Return (x, y) of the center of cell containing provided text 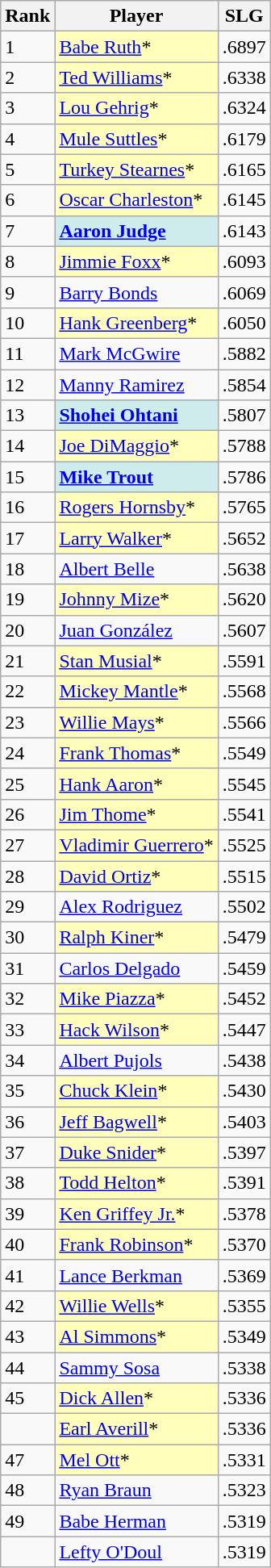
Frank Robinson* (136, 1244)
37 (27, 1152)
SLG (244, 16)
.5331 (244, 1460)
21 (27, 661)
1 (27, 47)
Vladimir Guerrero* (136, 845)
15 (27, 477)
42 (27, 1306)
.6093 (244, 261)
7 (27, 231)
Lance Berkman (136, 1275)
.5541 (244, 814)
Juan González (136, 630)
.5438 (244, 1060)
18 (27, 569)
.6897 (244, 47)
41 (27, 1275)
Carlos Delgado (136, 968)
.5452 (244, 999)
.5788 (244, 446)
.5620 (244, 600)
29 (27, 907)
35 (27, 1091)
.6324 (244, 108)
.5545 (244, 784)
.5515 (244, 876)
32 (27, 999)
Frank Thomas* (136, 753)
.6050 (244, 323)
34 (27, 1060)
Hank Aaron* (136, 784)
40 (27, 1244)
Turkey Stearnes* (136, 169)
.6165 (244, 169)
.5338 (244, 1368)
.6069 (244, 292)
.5403 (244, 1122)
10 (27, 323)
16 (27, 508)
Jeff Bagwell* (136, 1122)
Jim Thome* (136, 814)
23 (27, 722)
Lou Gehrig* (136, 108)
9 (27, 292)
Oscar Charleston* (136, 200)
.5525 (244, 845)
.5652 (244, 538)
Willie Wells* (136, 1306)
Joe DiMaggio* (136, 446)
Willie Mays* (136, 722)
Duke Snider* (136, 1152)
38 (27, 1183)
.5638 (244, 569)
Mike Piazza* (136, 999)
47 (27, 1460)
Mel Ott* (136, 1460)
Babe Ruth* (136, 47)
Hank Greenberg* (136, 323)
Rogers Hornsby* (136, 508)
4 (27, 139)
Mule Suttles* (136, 139)
Ted Williams* (136, 77)
Albert Pujols (136, 1060)
Mark McGwire (136, 353)
17 (27, 538)
39 (27, 1214)
Barry Bonds (136, 292)
3 (27, 108)
45 (27, 1399)
20 (27, 630)
Johnny Mize* (136, 600)
12 (27, 385)
5 (27, 169)
49 (27, 1521)
Babe Herman (136, 1521)
Todd Helton* (136, 1183)
6 (27, 200)
.5479 (244, 938)
.5607 (244, 630)
Larry Walker* (136, 538)
.5502 (244, 907)
.5854 (244, 385)
2 (27, 77)
.5447 (244, 1030)
Alex Rodriguez (136, 907)
.5591 (244, 661)
43 (27, 1336)
13 (27, 416)
Lefty O'Doul (136, 1552)
Jimmie Foxx* (136, 261)
27 (27, 845)
.6145 (244, 200)
Stan Musial* (136, 661)
Ken Griffey Jr.* (136, 1214)
Sammy Sosa (136, 1368)
Ryan Braun (136, 1491)
.5566 (244, 722)
Mike Trout (136, 477)
28 (27, 876)
Ralph Kiner* (136, 938)
Aaron Judge (136, 231)
26 (27, 814)
Al Simmons* (136, 1336)
11 (27, 353)
.5786 (244, 477)
.5378 (244, 1214)
.5430 (244, 1091)
Player (136, 16)
25 (27, 784)
Rank (27, 16)
19 (27, 600)
8 (27, 261)
48 (27, 1491)
.5765 (244, 508)
.5882 (244, 353)
David Ortiz* (136, 876)
36 (27, 1122)
22 (27, 692)
Dick Allen* (136, 1399)
14 (27, 446)
.6338 (244, 77)
.5369 (244, 1275)
Mickey Mantle* (136, 692)
.5807 (244, 416)
Chuck Klein* (136, 1091)
.5459 (244, 968)
.5349 (244, 1336)
.5355 (244, 1306)
24 (27, 753)
44 (27, 1368)
.6143 (244, 231)
.6179 (244, 139)
Hack Wilson* (136, 1030)
Earl Averill* (136, 1429)
.5370 (244, 1244)
33 (27, 1030)
Shohei Ohtani (136, 416)
Manny Ramirez (136, 385)
.5568 (244, 692)
.5397 (244, 1152)
.5323 (244, 1491)
Albert Belle (136, 569)
30 (27, 938)
.5391 (244, 1183)
.5549 (244, 753)
31 (27, 968)
